Determine the [X, Y] coordinate at the center of the cell enclosing the given text.  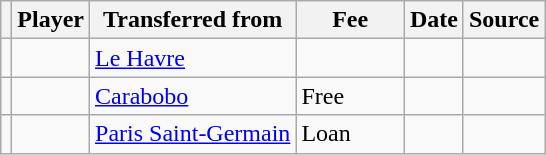
Le Havre [193, 58]
Transferred from [193, 20]
Date [434, 20]
Fee [350, 20]
Source [504, 20]
Free [350, 96]
Paris Saint-Germain [193, 134]
Loan [350, 134]
Carabobo [193, 96]
Player [51, 20]
